Scan for the cell matching the given text and deliver its [X, Y] coordinate at center. 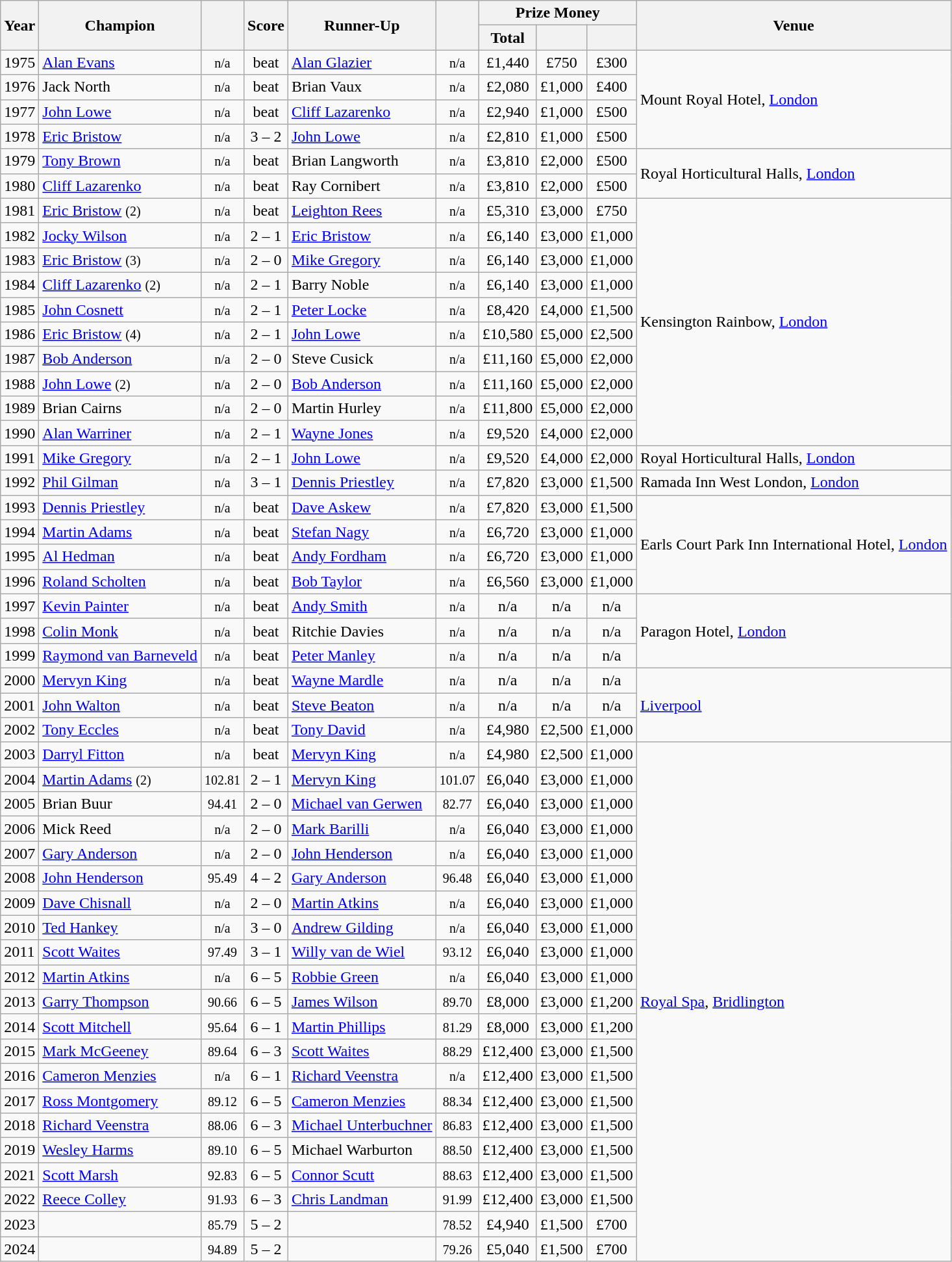
Tony Brown [120, 161]
93.12 [457, 952]
£400 [612, 87]
1990 [19, 433]
Alan Glazier [362, 62]
Score [266, 25]
91.93 [222, 1200]
2013 [19, 1002]
Total [508, 38]
2016 [19, 1076]
78.52 [457, 1224]
1999 [19, 655]
1977 [19, 112]
1991 [19, 458]
79.26 [457, 1249]
John Walton [120, 705]
James Wilson [362, 1002]
£2,940 [508, 112]
2003 [19, 755]
Brian Vaux [362, 87]
2010 [19, 928]
1989 [19, 409]
Royal Spa, Bridlington [794, 1002]
2002 [19, 730]
2021 [19, 1175]
1982 [19, 235]
2023 [19, 1224]
Robbie Green [362, 977]
Steve Beaton [362, 705]
Andy Fordham [362, 557]
2017 [19, 1101]
Martin Phillips [362, 1026]
£8,420 [508, 310]
89.12 [222, 1101]
£5,040 [508, 1249]
Dave Askew [362, 507]
Eric Bristow (4) [120, 334]
Tony Eccles [120, 730]
3 – 0 [266, 928]
Steve Cusick [362, 359]
1995 [19, 557]
92.83 [222, 1175]
Venue [794, 25]
89.64 [222, 1051]
Martin Adams [120, 532]
1976 [19, 87]
Wesley Harms [120, 1150]
2005 [19, 804]
£4,940 [508, 1224]
85.79 [222, 1224]
1979 [19, 161]
1978 [19, 136]
Michael Unterbuchner [362, 1126]
Andy Smith [362, 606]
82.77 [457, 804]
Tony David [362, 730]
Ray Cornibert [362, 186]
Al Hedman [120, 557]
Eric Bristow (3) [120, 260]
Stefan Nagy [362, 532]
Ross Montgomery [120, 1101]
Kensington Rainbow, London [794, 322]
1980 [19, 186]
94.89 [222, 1249]
2022 [19, 1200]
97.49 [222, 952]
Runner-Up [362, 25]
Liverpool [794, 705]
2004 [19, 779]
1988 [19, 384]
Connor Scutt [362, 1175]
Martin Adams (2) [120, 779]
2019 [19, 1150]
£11,800 [508, 409]
1987 [19, 359]
Eric Bristow (2) [120, 210]
90.66 [222, 1002]
Paragon Hotel, London [794, 631]
Chris Landman [362, 1200]
1996 [19, 581]
Peter Locke [362, 310]
86.83 [457, 1126]
95.64 [222, 1026]
£1,440 [508, 62]
Alan Evans [120, 62]
£10,580 [508, 334]
4 – 2 [266, 878]
£6,560 [508, 581]
Mick Reed [120, 829]
Andrew Gilding [362, 928]
88.50 [457, 1150]
Wayne Mardle [362, 680]
1975 [19, 62]
88.34 [457, 1101]
Roland Scholten [120, 581]
Brian Buur [120, 804]
91.99 [457, 1200]
Michael Warburton [362, 1150]
Jocky Wilson [120, 235]
£300 [612, 62]
1993 [19, 507]
Scott Marsh [120, 1175]
101.07 [457, 779]
1998 [19, 631]
John Lowe (2) [120, 384]
Phil Gilman [120, 483]
88.29 [457, 1051]
Michael van Gerwen [362, 804]
Colin Monk [120, 631]
Cliff Lazarenko (2) [120, 284]
Scott Mitchell [120, 1026]
Wayne Jones [362, 433]
3 – 2 [266, 136]
Willy van de Wiel [362, 952]
Darryl Fitton [120, 755]
1992 [19, 483]
Kevin Painter [120, 606]
94.41 [222, 804]
102.81 [222, 779]
1986 [19, 334]
2008 [19, 878]
2009 [19, 903]
Year [19, 25]
1997 [19, 606]
88.06 [222, 1126]
£2,810 [508, 136]
2018 [19, 1126]
Ted Hankey [120, 928]
Raymond van Barneveld [120, 655]
Reece Colley [120, 1200]
Ramada Inn West London, London [794, 483]
Dave Chisnall [120, 903]
Leighton Rees [362, 210]
Garry Thompson [120, 1002]
Prize Money [557, 13]
2011 [19, 952]
81.29 [457, 1026]
2024 [19, 1249]
Martin Hurley [362, 409]
89.10 [222, 1150]
2000 [19, 680]
1984 [19, 284]
Ritchie Davies [362, 631]
2006 [19, 829]
1985 [19, 310]
95.49 [222, 878]
Brian Langworth [362, 161]
Mark McGeeney [120, 1051]
2012 [19, 977]
Mark Barilli [362, 829]
1981 [19, 210]
Jack North [120, 87]
88.63 [457, 1175]
Brian Cairns [120, 409]
89.70 [457, 1002]
2014 [19, 1026]
John Cosnett [120, 310]
Alan Warriner [120, 433]
2007 [19, 853]
Bob Taylor [362, 581]
2015 [19, 1051]
Earls Court Park Inn International Hotel, London [794, 544]
Mount Royal Hotel, London [794, 99]
2001 [19, 705]
96.48 [457, 878]
Champion [120, 25]
1983 [19, 260]
1994 [19, 532]
Barry Noble [362, 284]
Peter Manley [362, 655]
£2,080 [508, 87]
£5,310 [508, 210]
